Scan for the cell matching the given text and deliver its [x, y] coordinate at center. 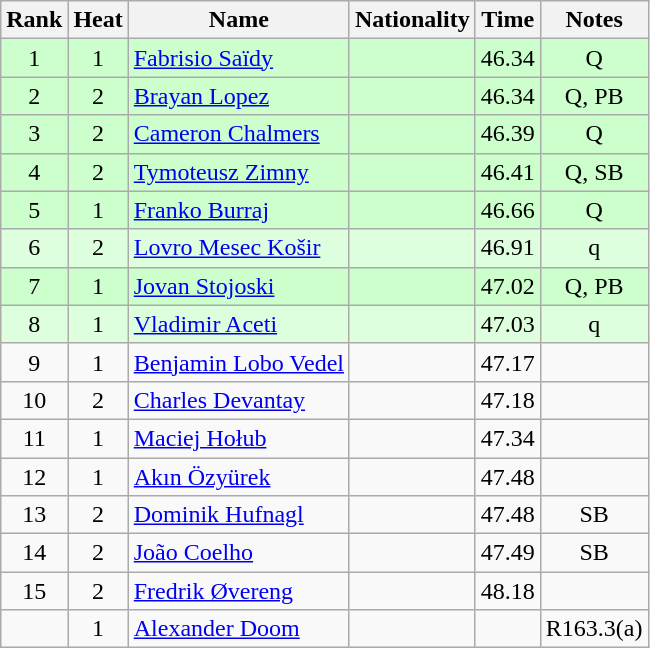
10 [34, 400]
5 [34, 210]
4 [34, 172]
Lovro Mesec Košir [238, 248]
47.03 [508, 324]
47.18 [508, 400]
3 [34, 134]
47.34 [508, 438]
Benjamin Lobo Vedel [238, 362]
Vladimir Aceti [238, 324]
8 [34, 324]
Cameron Chalmers [238, 134]
Rank [34, 20]
Brayan Lopez [238, 96]
Charles Devantay [238, 400]
46.39 [508, 134]
Heat [98, 20]
12 [34, 477]
15 [34, 591]
Jovan Stojoski [238, 286]
46.91 [508, 248]
Akın Özyürek [238, 477]
Name [238, 20]
46.41 [508, 172]
47.17 [508, 362]
Tymoteusz Zimny [238, 172]
7 [34, 286]
Notes [594, 20]
Nationality [412, 20]
6 [34, 248]
Maciej Hołub [238, 438]
46.66 [508, 210]
Franko Burraj [238, 210]
11 [34, 438]
47.49 [508, 553]
Time [508, 20]
Fredrik Øvereng [238, 591]
Dominik Hufnagl [238, 515]
48.18 [508, 591]
13 [34, 515]
R163.3(a) [594, 629]
João Coelho [238, 553]
14 [34, 553]
Alexander Doom [238, 629]
9 [34, 362]
Q, SB [594, 172]
47.02 [508, 286]
Fabrisio Saïdy [238, 58]
